Output the [X, Y] coordinate of the center of the cell containing the given text.  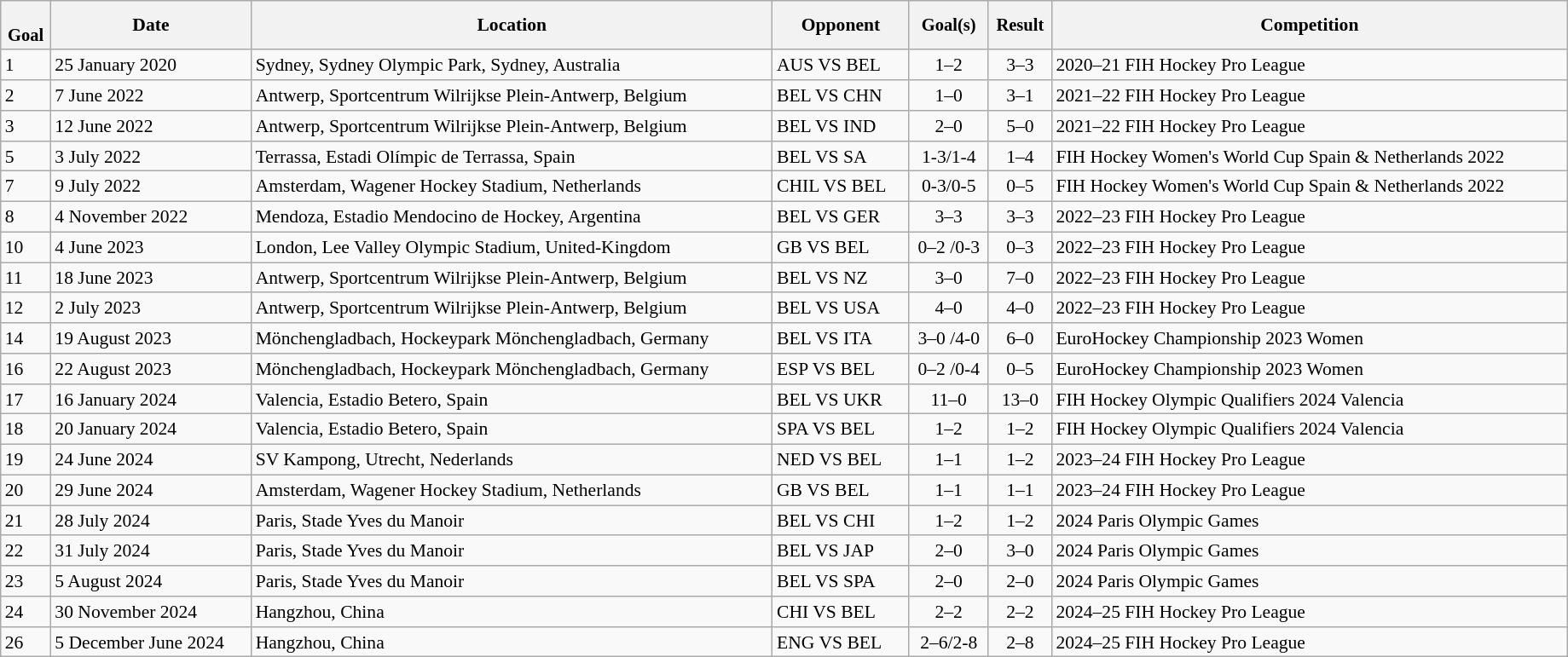
24 [26, 612]
7–0 [1020, 278]
CHIL VS BEL [841, 187]
London, Lee Valley Olympic Stadium, United-Kingdom [512, 248]
11–0 [948, 400]
23 [26, 581]
BEL VS ITA [841, 338]
20 January 2024 [150, 429]
1 [26, 66]
19 August 2023 [150, 338]
4 November 2022 [150, 217]
0–2 /0-4 [948, 369]
7 June 2022 [150, 95]
2 [26, 95]
31 July 2024 [150, 551]
28 July 2024 [150, 521]
8 [26, 217]
BEL VS USA [841, 308]
12 [26, 308]
20 [26, 491]
9 July 2022 [150, 187]
29 June 2024 [150, 491]
1-3/1-4 [948, 157]
Mendoza, Estadio Mendocino de Hockey, Argentina [512, 217]
17 [26, 400]
ESP VS BEL [841, 369]
0–3 [1020, 248]
SV Kampong, Utrecht, Nederlands [512, 460]
NED VS BEL [841, 460]
Result [1020, 26]
18 June 2023 [150, 278]
3–1 [1020, 95]
3–0 /4-0 [948, 338]
14 [26, 338]
5 [26, 157]
Hangzhou, China [512, 612]
BEL VS CHI [841, 521]
5 August 2024 [150, 581]
24 June 2024 [150, 460]
Terrassa, Estadi Olímpic de Terrassa, Spain [512, 157]
1–0 [948, 95]
10 [26, 248]
Goal [26, 26]
Sydney, Sydney Olympic Park, Sydney, Australia [512, 66]
7 [26, 187]
0–2 /0-3 [948, 248]
BEL VS GER [841, 217]
22 August 2023 [150, 369]
AUS VS BEL [841, 66]
BEL VS JAP [841, 551]
6–0 [1020, 338]
5–0 [1020, 126]
SPA VS BEL [841, 429]
18 [26, 429]
21 [26, 521]
BEL VS SPA [841, 581]
Goal(s) [948, 26]
BEL VS CHN [841, 95]
0-3/0-5 [948, 187]
BEL VS IND [841, 126]
16 January 2024 [150, 400]
30 November 2024 [150, 612]
25 January 2020 [150, 66]
BEL VS SA [841, 157]
2024–25 FIH Hockey Pro League [1310, 612]
BEL VS NZ [841, 278]
12 June 2022 [150, 126]
BEL VS UKR [841, 400]
2020–21 FIH Hockey Pro League [1310, 66]
19 [26, 460]
1–4 [1020, 157]
Competition [1310, 26]
4 June 2023 [150, 248]
22 [26, 551]
Date [150, 26]
Location [512, 26]
CHI VS BEL [841, 612]
13–0 [1020, 400]
3 [26, 126]
Opponent [841, 26]
2 July 2023 [150, 308]
11 [26, 278]
16 [26, 369]
3 July 2022 [150, 157]
